Detect which cell encompasses the target text, then output its (x, y) center coordinate. 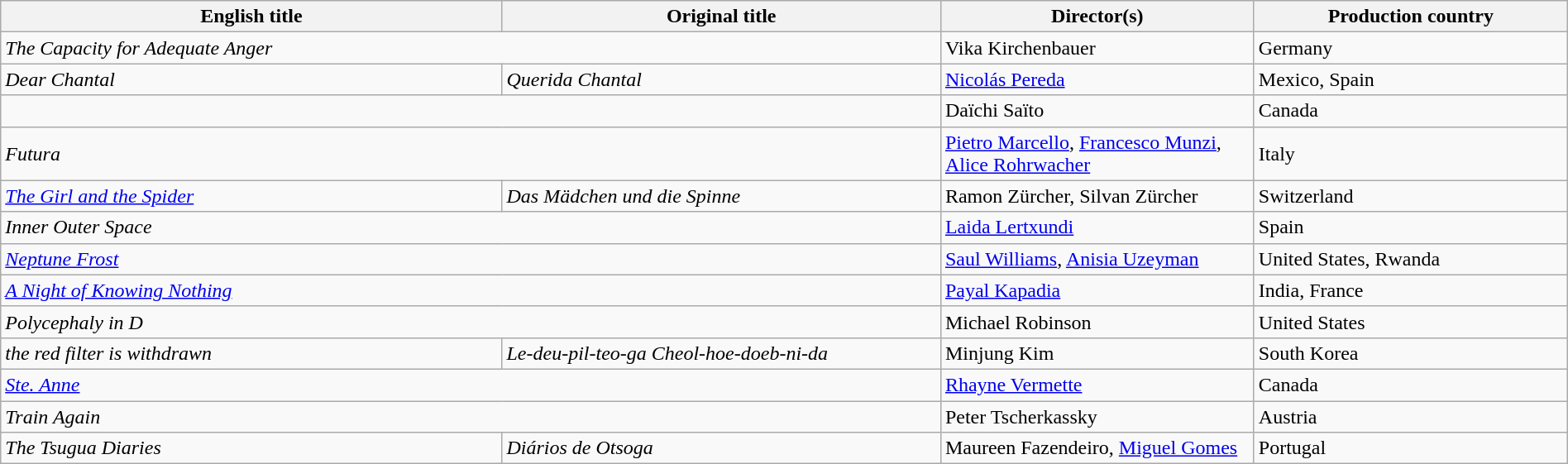
Nicolás Pereda (1097, 79)
Saul Williams, Anisia Uzeyman (1097, 259)
Peter Tscherkassky (1097, 416)
Querida Chantal (721, 79)
Payal Kapadia (1097, 290)
Dear Chantal (251, 79)
Vika Kirchenbauer (1097, 48)
Train Again (471, 416)
United States (1411, 322)
The Tsugua Diaries (251, 448)
Maureen Fazendeiro, Miguel Gomes (1097, 448)
English title (251, 17)
Mexico, Spain (1411, 79)
India, France (1411, 290)
Director(s) (1097, 17)
Neptune Frost (471, 259)
Minjung Kim (1097, 353)
Laida Lertxundi (1097, 227)
Original title (721, 17)
Ste. Anne (471, 385)
Futura (471, 154)
Ramon Zürcher, Silvan Zürcher (1097, 196)
The Capacity for Adequate Anger (471, 48)
Das Mädchen und die Spinne (721, 196)
the red filter is withdrawn (251, 353)
Polycephaly in D (471, 322)
Daïchi Saïto (1097, 111)
Rhayne Vermette (1097, 385)
Production country (1411, 17)
United States, Rwanda (1411, 259)
Pietro Marcello, Francesco Munzi, Alice Rohrwacher (1097, 154)
Diários de Otsoga (721, 448)
Switzerland (1411, 196)
Le-deu-pil-teo-ga Cheol-hoe-doeb-ni-da (721, 353)
Austria (1411, 416)
Inner Outer Space (471, 227)
Germany (1411, 48)
Portugal (1411, 448)
Michael Robinson (1097, 322)
A Night of Knowing Nothing (471, 290)
Spain (1411, 227)
South Korea (1411, 353)
The Girl and the Spider (251, 196)
Italy (1411, 154)
